Extract the [X, Y] coordinate from the center of the cell holding the provided text.  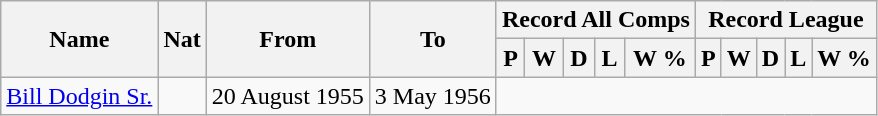
Record League [786, 20]
From [288, 39]
Bill Dodgin Sr. [80, 96]
3 May 1956 [432, 96]
Record All Comps [596, 20]
20 August 1955 [288, 96]
Name [80, 39]
To [432, 39]
Nat [182, 39]
